Provide the (x, y) coordinate of the cell's center where the given text is located.  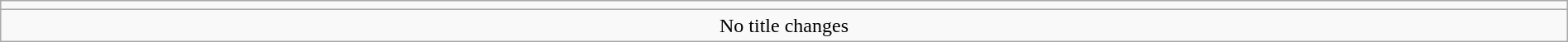
No title changes (784, 26)
